Determine the (X, Y) coordinate at the center of the cell enclosing the given text.  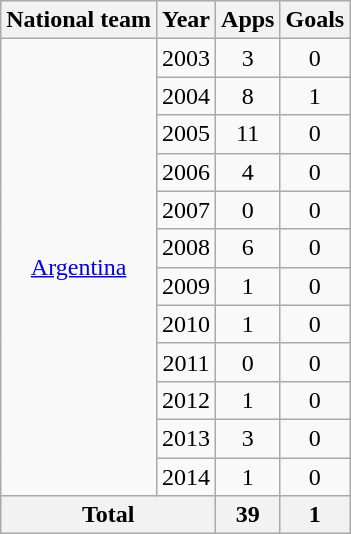
2009 (186, 286)
2006 (186, 172)
National team (79, 20)
2003 (186, 58)
2012 (186, 400)
6 (248, 248)
2011 (186, 362)
Apps (248, 20)
Year (186, 20)
11 (248, 134)
2004 (186, 96)
Goals (315, 20)
Total (108, 515)
39 (248, 515)
Argentina (79, 268)
8 (248, 96)
2008 (186, 248)
2010 (186, 324)
2007 (186, 210)
2014 (186, 477)
4 (248, 172)
2005 (186, 134)
2013 (186, 438)
